Provide the (x, y) coordinate of the cell's center where the given text is located.  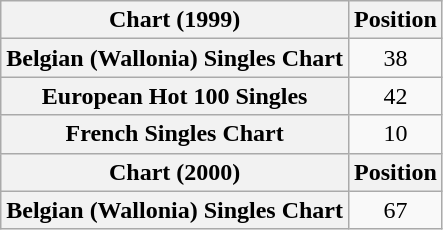
42 (396, 96)
10 (396, 134)
67 (396, 210)
European Hot 100 Singles (175, 96)
Chart (1999) (175, 20)
Chart (2000) (175, 172)
38 (396, 58)
French Singles Chart (175, 134)
